For the text-containing cell, return its midpoint in [x, y] coordinate format. 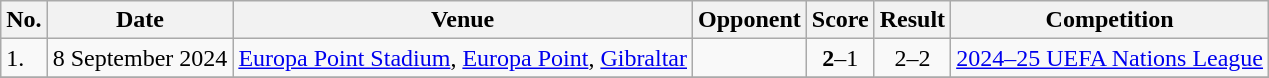
2–1 [840, 58]
8 September 2024 [140, 58]
Date [140, 20]
1. [24, 58]
Score [840, 20]
Result [912, 20]
Opponent [750, 20]
2024–25 UEFA Nations League [1110, 58]
Competition [1110, 20]
No. [24, 20]
Europa Point Stadium, Europa Point, Gibraltar [463, 58]
Venue [463, 20]
2–2 [912, 58]
